Output the (X, Y) coordinate of the center of the cell containing the given text.  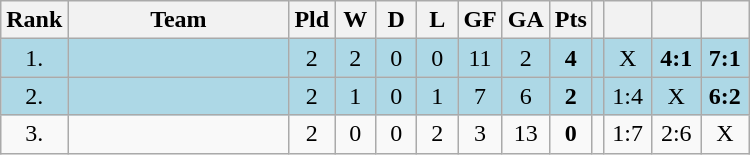
7 (480, 96)
6:2 (726, 96)
4 (570, 58)
Pts (570, 20)
2:6 (676, 134)
W (356, 20)
3 (480, 134)
4:1 (676, 58)
1:7 (628, 134)
GA (526, 20)
3. (34, 134)
D (396, 20)
7:1 (726, 58)
6 (526, 96)
L (438, 20)
GF (480, 20)
13 (526, 134)
1. (34, 58)
Pld (312, 20)
11 (480, 58)
Team (178, 20)
Rank (34, 20)
2. (34, 96)
1:4 (628, 96)
